Provide the (x, y) coordinate of the cell's center where the given text is located.  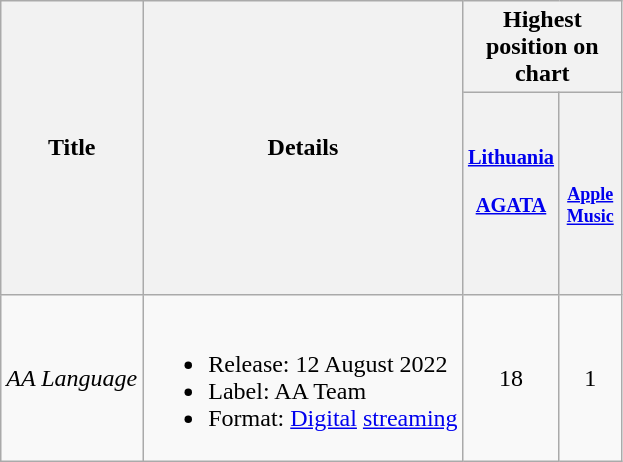
Details (303, 148)
LithuaniaAGATA (511, 194)
Apple Music (590, 194)
Highest position on chart (542, 47)
AA Language (72, 378)
Title (72, 148)
Release: 12 August 2022Label: AA TeamFormat: Digital streaming (303, 378)
1 (590, 378)
18 (511, 378)
